Identify which cell holds the provided text, then report its (X, Y) central coordinate. 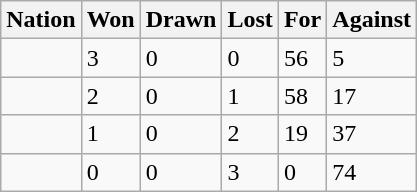
Won (110, 20)
Nation (41, 20)
Against (372, 20)
17 (372, 96)
5 (372, 58)
Drawn (181, 20)
Lost (250, 20)
19 (302, 134)
74 (372, 172)
56 (302, 58)
For (302, 20)
37 (372, 134)
58 (302, 96)
